Provide the (X, Y) coordinate of the cell's center where the given text is located.  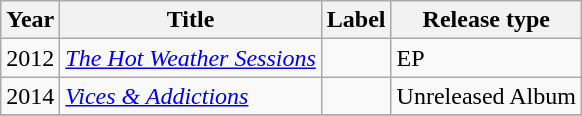
Release type (486, 20)
2014 (30, 96)
Year (30, 20)
Vices & Addictions (191, 96)
Label (356, 20)
Title (191, 20)
The Hot Weather Sessions (191, 58)
Unreleased Album (486, 96)
2012 (30, 58)
EP (486, 58)
